Scan for the cell matching the given text and deliver its [x, y] coordinate at center. 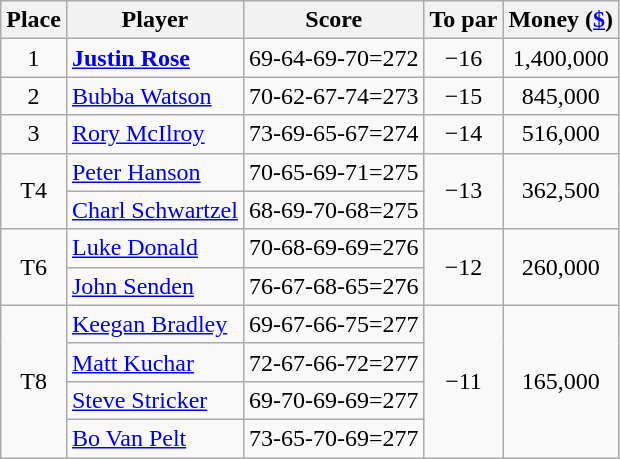
−12 [464, 267]
70-65-69-71=275 [334, 172]
Bo Van Pelt [154, 438]
John Senden [154, 286]
69-64-69-70=272 [334, 58]
Peter Hanson [154, 172]
1,400,000 [561, 58]
362,500 [561, 191]
Money ($) [561, 20]
−16 [464, 58]
516,000 [561, 134]
2 [34, 96]
76-67-68-65=276 [334, 286]
165,000 [561, 381]
Player [154, 20]
73-65-70-69=277 [334, 438]
−15 [464, 96]
845,000 [561, 96]
−14 [464, 134]
69-70-69-69=277 [334, 400]
3 [34, 134]
260,000 [561, 267]
70-62-67-74=273 [334, 96]
69-67-66-75=277 [334, 324]
Bubba Watson [154, 96]
Steve Stricker [154, 400]
To par [464, 20]
68-69-70-68=275 [334, 210]
Justin Rose [154, 58]
T6 [34, 267]
Score [334, 20]
−11 [464, 381]
Keegan Bradley [154, 324]
T8 [34, 381]
Luke Donald [154, 248]
Place [34, 20]
73-69-65-67=274 [334, 134]
Matt Kuchar [154, 362]
−13 [464, 191]
70-68-69-69=276 [334, 248]
Charl Schwartzel [154, 210]
72-67-66-72=277 [334, 362]
1 [34, 58]
Rory McIlroy [154, 134]
T4 [34, 191]
